For the text-containing cell, return its midpoint in [x, y] coordinate format. 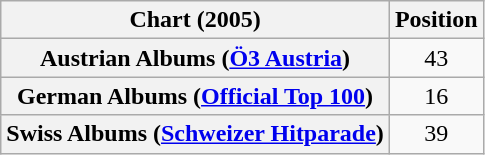
Position [436, 20]
16 [436, 96]
German Albums (Official Top 100) [196, 96]
43 [436, 58]
Swiss Albums (Schweizer Hitparade) [196, 134]
Chart (2005) [196, 20]
Austrian Albums (Ö3 Austria) [196, 58]
39 [436, 134]
